Detect which cell encompasses the target text, then output its (x, y) center coordinate. 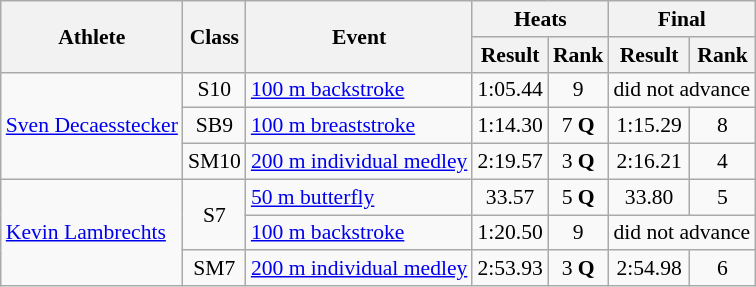
33.57 (510, 197)
100 m breaststroke (360, 126)
2:16.21 (648, 162)
Heats (540, 19)
Athlete (92, 36)
1:15.29 (648, 126)
4 (722, 162)
Kevin Lambrechts (92, 232)
1:14.30 (510, 126)
2:54.98 (648, 269)
7 Q (578, 126)
5 Q (578, 197)
SM10 (214, 162)
2:53.93 (510, 269)
S7 (214, 214)
Final (682, 19)
6 (722, 269)
SM7 (214, 269)
33.80 (648, 197)
1:20.50 (510, 233)
2:19.57 (510, 162)
Sven Decaesstecker (92, 126)
5 (722, 197)
50 m butterfly (360, 197)
S10 (214, 90)
Class (214, 36)
1:05.44 (510, 90)
8 (722, 126)
Event (360, 36)
SB9 (214, 126)
